Search for the cell housing the specified text and yield its (x, y) center coordinate. 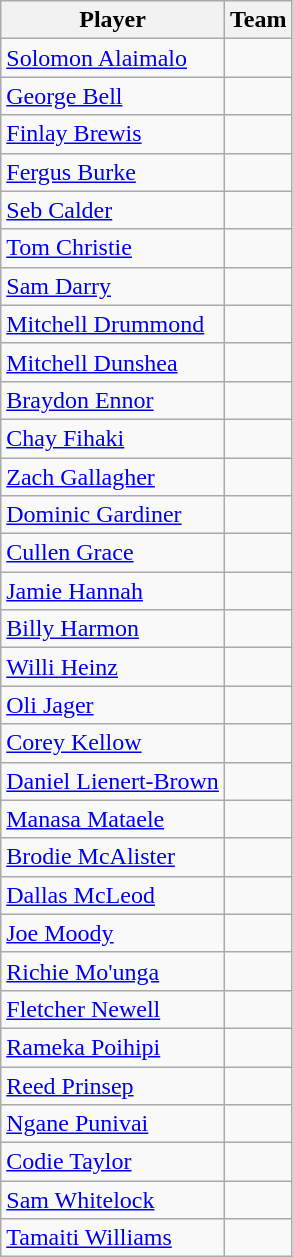
Joe Moody (113, 933)
Ngane Punivai (113, 1124)
Team (258, 20)
Manasa Mataele (113, 819)
Richie Mo'unga (113, 971)
Cullen Grace (113, 553)
Jamie Hannah (113, 591)
Codie Taylor (113, 1162)
Sam Whitelock (113, 1200)
Solomon Alaimalo (113, 58)
Rameka Poihipi (113, 1047)
Billy Harmon (113, 629)
Corey Kellow (113, 743)
Fergus Burke (113, 172)
Mitchell Dunshea (113, 362)
Daniel Lienert-Brown (113, 781)
Brodie McAlister (113, 857)
Braydon Ennor (113, 400)
Mitchell Drummond (113, 324)
George Bell (113, 96)
Finlay Brewis (113, 134)
Sam Darry (113, 286)
Oli Jager (113, 705)
Seb Calder (113, 210)
Zach Gallagher (113, 477)
Tamaiti Williams (113, 1238)
Dallas McLeod (113, 895)
Reed Prinsep (113, 1085)
Player (113, 20)
Chay Fihaki (113, 438)
Fletcher Newell (113, 1009)
Dominic Gardiner (113, 515)
Tom Christie (113, 248)
Willi Heinz (113, 667)
